Find where the given text appears and provide that cell's center as [X, Y] coordinate. 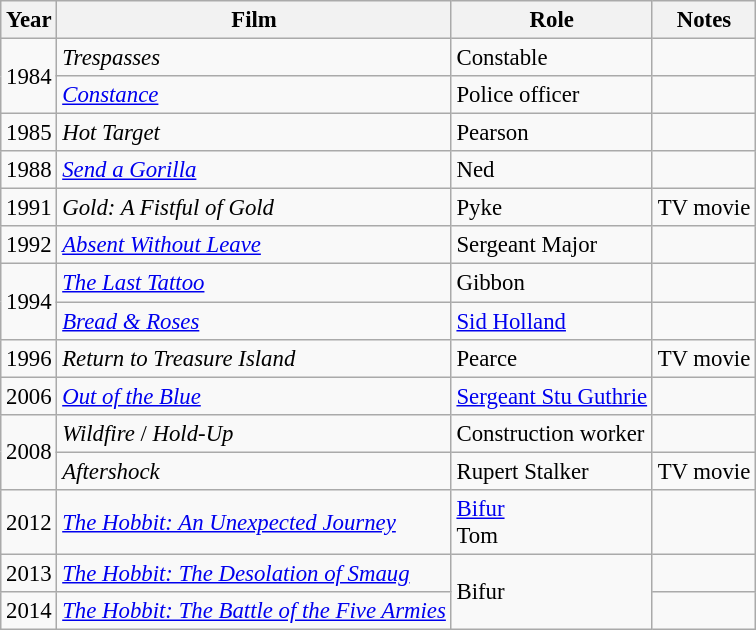
1984 [29, 76]
Pearce [552, 358]
Notes [704, 20]
Year [29, 20]
Send a Gorilla [254, 170]
2013 [29, 573]
Ned [552, 170]
Bifur [552, 592]
The Last Tattoo [254, 283]
Aftershock [254, 471]
Wildfire / Hold-Up [254, 433]
The Hobbit: The Battle of the Five Armies [254, 611]
1992 [29, 245]
BifurTom [552, 522]
The Hobbit: The Desolation of Smaug [254, 573]
Police officer [552, 95]
Sid Holland [552, 321]
Rupert Stalker [552, 471]
Gold: A Fistful of Gold [254, 208]
Construction worker [552, 433]
The Hobbit: An Unexpected Journey [254, 522]
Constable [552, 58]
Sergeant Stu Guthrie [552, 396]
2008 [29, 452]
Out of the Blue [254, 396]
Hot Target [254, 133]
Absent Without Leave [254, 245]
Trespasses [254, 58]
1996 [29, 358]
2014 [29, 611]
2012 [29, 522]
Film [254, 20]
Gibbon [552, 283]
Constance [254, 95]
Pearson [552, 133]
Pyke [552, 208]
Bread & Roses [254, 321]
Return to Treasure Island [254, 358]
Role [552, 20]
2006 [29, 396]
1988 [29, 170]
Sergeant Major [552, 245]
1985 [29, 133]
1991 [29, 208]
1994 [29, 302]
